For the text-containing cell, return its midpoint in [x, y] coordinate format. 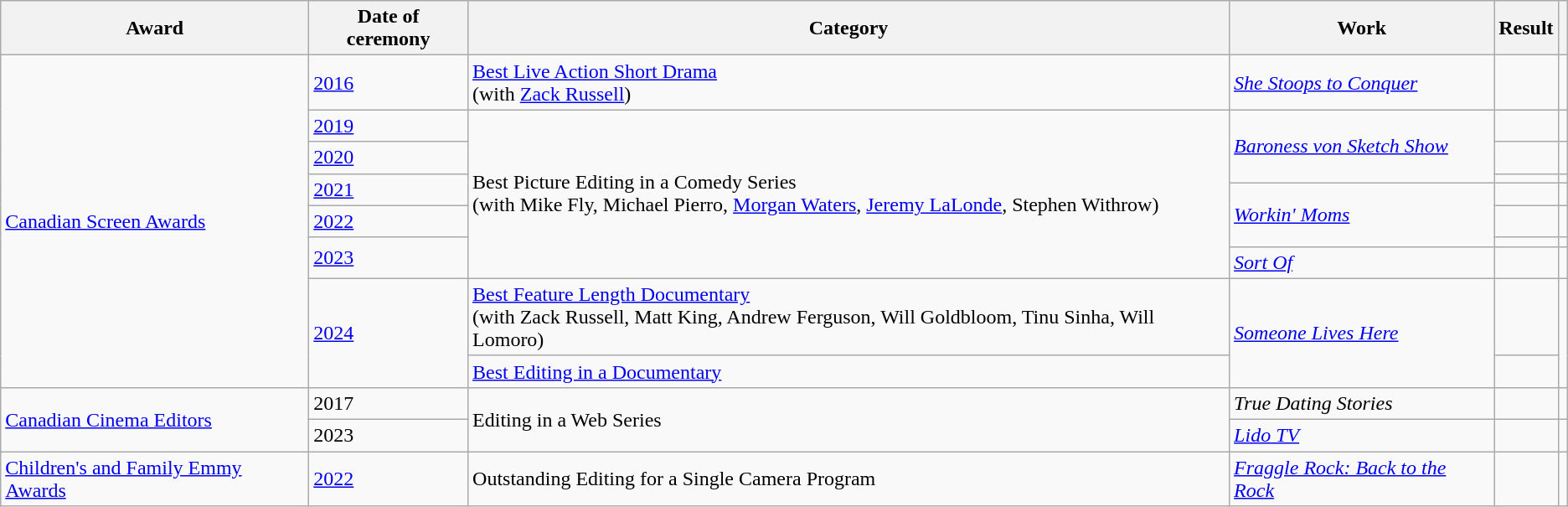
2021 [389, 189]
Canadian Screen Awards [155, 221]
Category [849, 28]
Best Feature Length Documentary(with Zack Russell, Matt King, Andrew Ferguson, Will Goldbloom, Tinu Sinha, Will Lomoro) [849, 317]
Workin' Moms [1362, 215]
She Stoops to Conquer [1362, 82]
2017 [389, 403]
Work [1362, 28]
Children's and Family Emmy Awards [155, 478]
Best Live Action Short Drama(with Zack Russell) [849, 82]
Best Editing in a Documentary [849, 371]
2020 [389, 158]
Award [155, 28]
Canadian Cinema Editors [155, 419]
Editing in a Web Series [849, 419]
2016 [389, 82]
Baroness von Sketch Show [1362, 146]
2024 [389, 333]
Best Picture Editing in a Comedy Series(with Mike Fly, Michael Pierro, Morgan Waters, Jeremy LaLonde, Stephen Withrow) [849, 194]
True Dating Stories [1362, 403]
2019 [389, 126]
Outstanding Editing for a Single Camera Program [849, 478]
Someone Lives Here [1362, 333]
Fraggle Rock: Back to the Rock [1362, 478]
Lido TV [1362, 435]
Result [1526, 28]
Date of ceremony [389, 28]
Sort Of [1362, 262]
